Return the [X, Y] coordinate for the center point of the cell that contains the specified text.  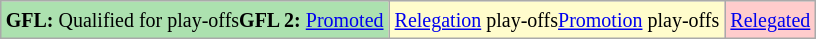
Relegated [770, 20]
Relegation play-offsPromotion play-offs [557, 20]
GFL: Qualified for play-offsGFL 2: Promoted [194, 20]
